Determine the (X, Y) coordinate at the center of the cell enclosing the given text.  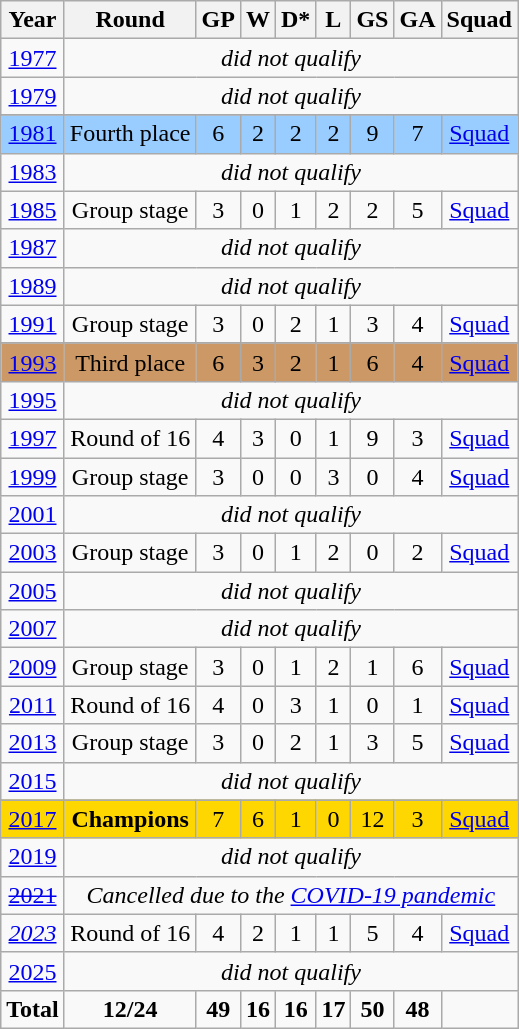
48 (418, 1009)
12 (372, 819)
Champions (130, 819)
1979 (33, 96)
2025 (33, 971)
2023 (33, 933)
GP (218, 20)
2005 (33, 591)
2021 (33, 895)
1993 (33, 362)
2015 (33, 781)
17 (334, 1009)
GA (418, 20)
1991 (33, 324)
2003 (33, 553)
Third place (130, 362)
D* (295, 20)
12/24 (130, 1009)
1987 (33, 248)
2019 (33, 857)
1985 (33, 210)
Round (130, 20)
2001 (33, 515)
Fourth place (130, 134)
2017 (33, 819)
1977 (33, 58)
2011 (33, 705)
1999 (33, 477)
Cancelled due to the COVID-19 pandemic (290, 895)
L (334, 20)
1983 (33, 172)
W (258, 20)
Total (33, 1009)
1989 (33, 286)
50 (372, 1009)
49 (218, 1009)
Year (33, 20)
GS (372, 20)
1981 (33, 134)
2009 (33, 667)
2007 (33, 629)
1997 (33, 438)
2013 (33, 743)
1995 (33, 400)
